Output the (x, y) coordinate of the center of the cell containing the given text.  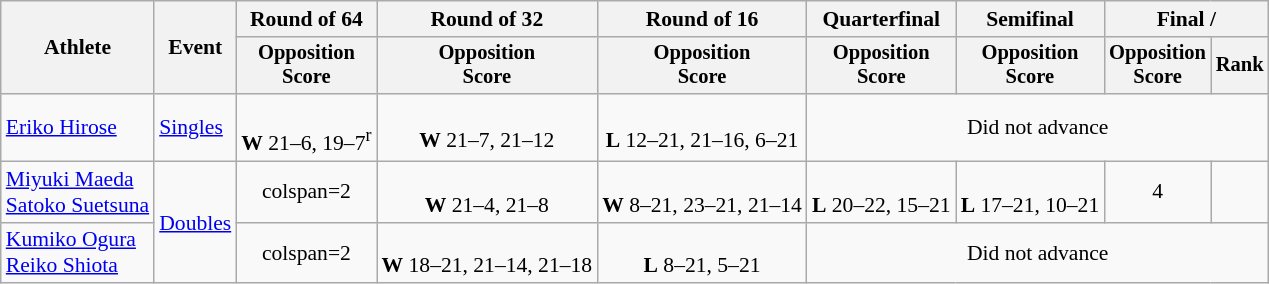
Round of 16 (702, 19)
Round of 64 (306, 19)
L 12–21, 21–16, 6–21 (702, 128)
W 18–21, 21–14, 21–18 (488, 252)
L 17–21, 10–21 (1030, 192)
W 21–7, 21–12 (488, 128)
Singles (195, 128)
Final / (1186, 19)
W 21–6, 19–7r (306, 128)
Quarterfinal (882, 19)
Semifinal (1030, 19)
L 20–22, 15–21 (882, 192)
Kumiko Ogura Reiko Shiota (78, 252)
Rank (1240, 66)
Doubles (195, 222)
4 (1158, 192)
Round of 32 (488, 19)
W 21–4, 21–8 (488, 192)
Event (195, 48)
Miyuki Maeda Satoko Suetsuna (78, 192)
Eriko Hirose (78, 128)
L 8–21, 5–21 (702, 252)
Athlete (78, 48)
W 8–21, 23–21, 21–14 (702, 192)
